From the cell containing the given text, extract its center point as (X, Y) coordinate. 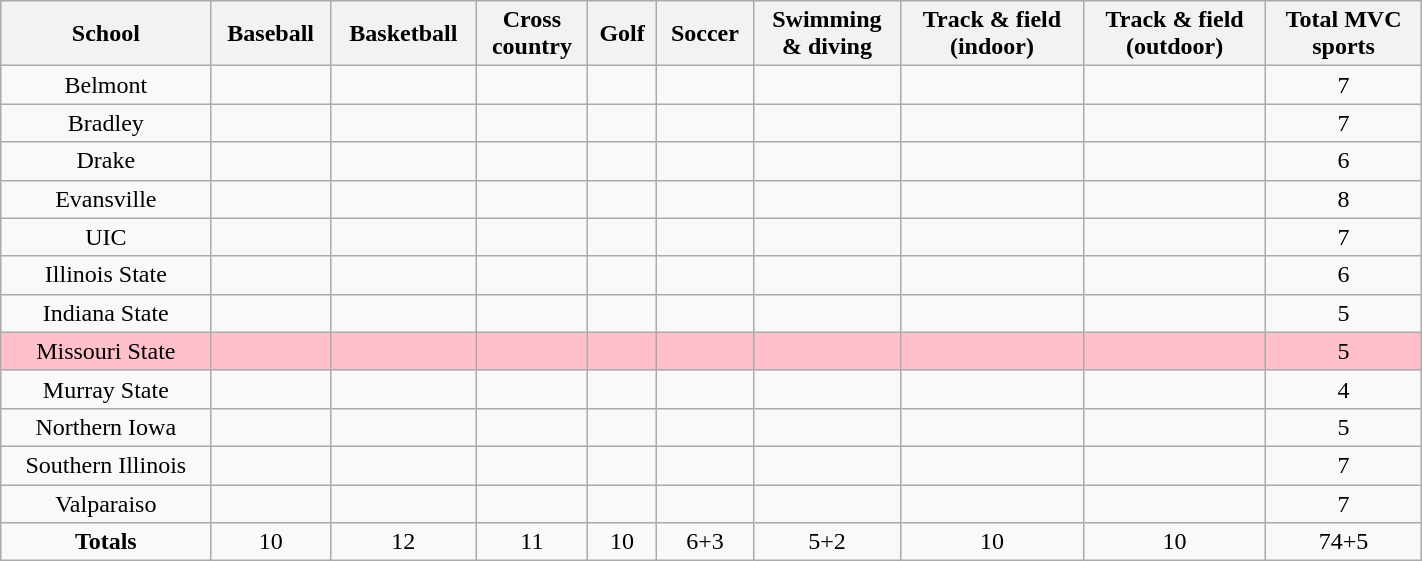
Totals (106, 542)
Drake (106, 161)
Basketball (403, 34)
Golf (622, 34)
Baseball (271, 34)
Evansville (106, 199)
Indiana State (106, 313)
5+2 (826, 542)
Track & field(indoor) (992, 34)
Illinois State (106, 275)
4 (1344, 389)
School (106, 34)
Murray State (106, 389)
Soccer (706, 34)
UIC (106, 237)
Valparaiso (106, 503)
Track & field(outdoor) (1174, 34)
8 (1344, 199)
Southern Illinois (106, 465)
Total MVCsports (1344, 34)
Crosscountry (532, 34)
Missouri State (106, 351)
12 (403, 542)
Belmont (106, 85)
Bradley (106, 123)
6+3 (706, 542)
Swimming& diving (826, 34)
Northern Iowa (106, 427)
74+5 (1344, 542)
11 (532, 542)
